For the text-containing cell, return its midpoint in (x, y) coordinate format. 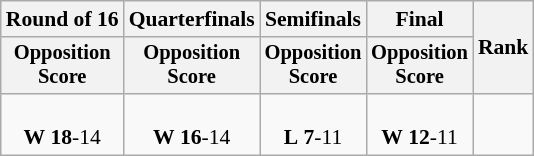
W 16-14 (192, 124)
Rank (504, 48)
Final (420, 19)
W 12-11 (420, 124)
W 18-14 (62, 124)
Semifinals (314, 19)
L 7-11 (314, 124)
Quarterfinals (192, 19)
Round of 16 (62, 19)
